From the cell containing the given text, extract its center point as (X, Y) coordinate. 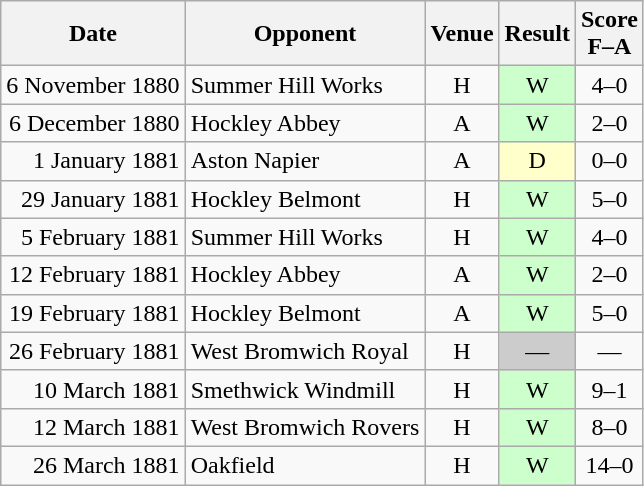
26 March 1881 (93, 465)
9–1 (609, 389)
Oakfield (305, 465)
12 February 1881 (93, 275)
Date (93, 34)
1 January 1881 (93, 161)
Venue (462, 34)
6 November 1880 (93, 85)
5 February 1881 (93, 237)
6 December 1880 (93, 123)
26 February 1881 (93, 351)
D (537, 161)
ScoreF–A (609, 34)
29 January 1881 (93, 199)
Aston Napier (305, 161)
19 February 1881 (93, 313)
14–0 (609, 465)
Smethwick Windmill (305, 389)
8–0 (609, 427)
10 March 1881 (93, 389)
0–0 (609, 161)
West Bromwich Rovers (305, 427)
Opponent (305, 34)
Result (537, 34)
12 March 1881 (93, 427)
West Bromwich Royal (305, 351)
